Search for the cell housing the specified text and yield its (X, Y) center coordinate. 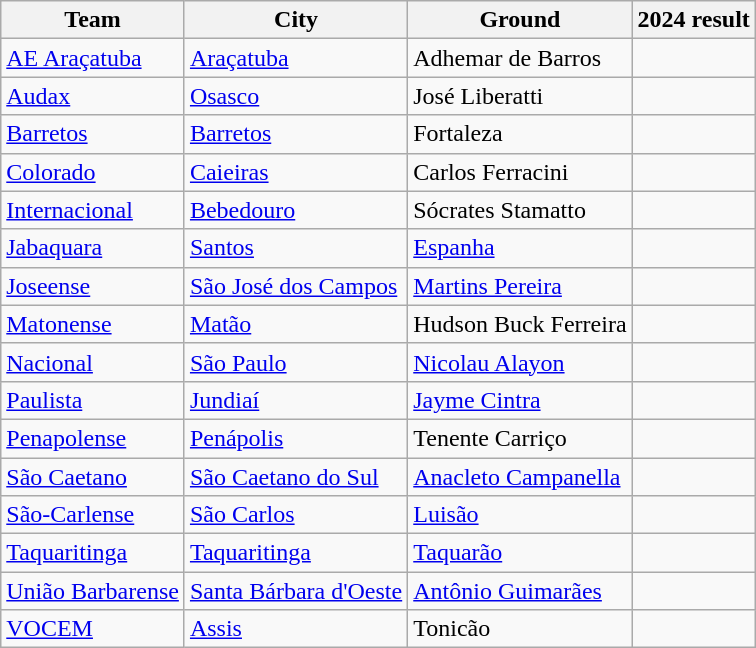
VOCEM (93, 629)
São Caetano do Sul (296, 477)
São Paulo (296, 362)
2024 result (694, 20)
Santa Bárbara d'Oeste (296, 591)
Hudson Buck Ferreira (520, 324)
Jayme Cintra (520, 400)
União Barbarense (93, 591)
Jabaquara (93, 248)
Ground (520, 20)
Team (93, 20)
Tenente Carriço (520, 438)
Tonicão (520, 629)
Matonense (93, 324)
Araçatuba (296, 58)
Assis (296, 629)
Osasco (296, 96)
São Caetano (93, 477)
Santos (296, 248)
Fortaleza (520, 134)
Bebedouro (296, 210)
Joseense (93, 286)
Espanha (520, 248)
City (296, 20)
Martins Pereira (520, 286)
Internacional (93, 210)
Caieiras (296, 172)
Sócrates Stamatto (520, 210)
São-Carlense (93, 515)
Matão (296, 324)
Jundiaí (296, 400)
Antônio Guimarães (520, 591)
Taquarão (520, 553)
Carlos Ferracini (520, 172)
Luisão (520, 515)
Anacleto Campanella (520, 477)
AE Araçatuba (93, 58)
Colorado (93, 172)
Nacional (93, 362)
São Carlos (296, 515)
José Liberatti (520, 96)
Audax (93, 96)
Penápolis (296, 438)
Penapolense (93, 438)
Paulista (93, 400)
Nicolau Alayon (520, 362)
Adhemar de Barros (520, 58)
São José dos Campos (296, 286)
